Search for the cell housing the specified text and yield its [x, y] center coordinate. 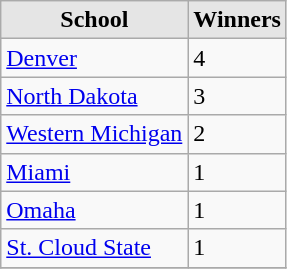
School [94, 20]
Winners [238, 20]
3 [238, 96]
North Dakota [94, 96]
Western Michigan [94, 134]
Miami [94, 172]
4 [238, 58]
Omaha [94, 210]
2 [238, 134]
Denver [94, 58]
St. Cloud State [94, 248]
